Scan for the cell matching the given text and deliver its [X, Y] coordinate at center. 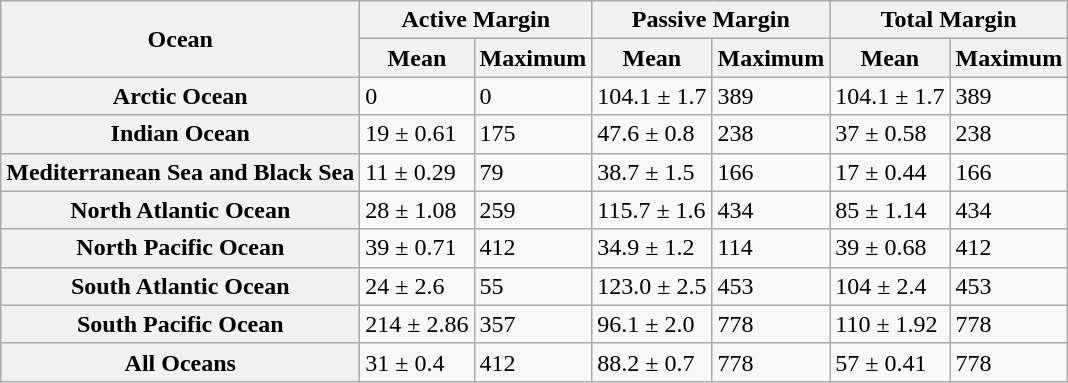
South Atlantic Ocean [180, 286]
All Oceans [180, 362]
Indian Ocean [180, 134]
85 ± 1.14 [890, 210]
North Atlantic Ocean [180, 210]
39 ± 0.71 [417, 248]
175 [533, 134]
Arctic Ocean [180, 96]
37 ± 0.58 [890, 134]
123.0 ± 2.5 [652, 286]
57 ± 0.41 [890, 362]
259 [533, 210]
Active Margin [476, 20]
South Pacific Ocean [180, 324]
110 ± 1.92 [890, 324]
114 [771, 248]
Ocean [180, 39]
38.7 ± 1.5 [652, 172]
96.1 ± 2.0 [652, 324]
19 ± 0.61 [417, 134]
104 ± 2.4 [890, 286]
Passive Margin [711, 20]
North Pacific Ocean [180, 248]
Mediterranean Sea and Black Sea [180, 172]
24 ± 2.6 [417, 286]
34.9 ± 1.2 [652, 248]
88.2 ± 0.7 [652, 362]
115.7 ± 1.6 [652, 210]
79 [533, 172]
357 [533, 324]
55 [533, 286]
214 ± 2.86 [417, 324]
Total Margin [949, 20]
11 ± 0.29 [417, 172]
28 ± 1.08 [417, 210]
39 ± 0.68 [890, 248]
17 ± 0.44 [890, 172]
31 ± 0.4 [417, 362]
47.6 ± 0.8 [652, 134]
